Output the [X, Y] coordinate of the center of the cell containing the given text.  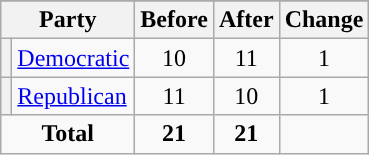
Total [68, 134]
Democratic [74, 58]
Party [68, 20]
Change [324, 20]
Republican [74, 96]
After [246, 20]
Before [174, 20]
